Find where the given text appears and provide that cell's center as [x, y] coordinate. 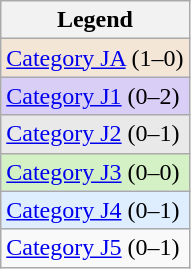
Category J4 (0–1) [95, 210]
Category J1 (0–2) [95, 96]
Category J5 (0–1) [95, 248]
Category J2 (0–1) [95, 134]
Legend [95, 20]
Category J3 (0–0) [95, 172]
Category JA (1–0) [95, 58]
